Capture the cell that displays the provided text and extract its [x, y] central coordinate. 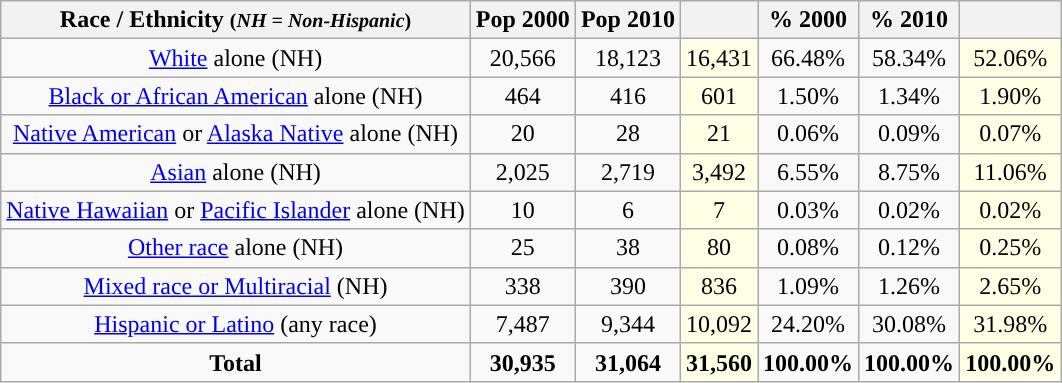
25 [522, 248]
Mixed race or Multiracial (NH) [236, 286]
21 [718, 134]
24.20% [808, 324]
30.08% [910, 324]
3,492 [718, 172]
1.26% [910, 286]
Pop 2000 [522, 20]
% 2010 [910, 20]
White alone (NH) [236, 58]
416 [628, 96]
% 2000 [808, 20]
66.48% [808, 58]
7 [718, 210]
0.09% [910, 134]
0.12% [910, 248]
20 [522, 134]
31.98% [1010, 324]
2,025 [522, 172]
390 [628, 286]
0.08% [808, 248]
0.25% [1010, 248]
10,092 [718, 324]
31,064 [628, 362]
58.34% [910, 58]
11.06% [1010, 172]
1.50% [808, 96]
Pop 2010 [628, 20]
Other race alone (NH) [236, 248]
Black or African American alone (NH) [236, 96]
2,719 [628, 172]
1.34% [910, 96]
6 [628, 210]
Native Hawaiian or Pacific Islander alone (NH) [236, 210]
31,560 [718, 362]
16,431 [718, 58]
0.07% [1010, 134]
1.90% [1010, 96]
38 [628, 248]
Asian alone (NH) [236, 172]
Native American or Alaska Native alone (NH) [236, 134]
10 [522, 210]
30,935 [522, 362]
80 [718, 248]
338 [522, 286]
8.75% [910, 172]
464 [522, 96]
20,566 [522, 58]
2.65% [1010, 286]
52.06% [1010, 58]
836 [718, 286]
Race / Ethnicity (NH = Non-Hispanic) [236, 20]
Total [236, 362]
7,487 [522, 324]
18,123 [628, 58]
Hispanic or Latino (any race) [236, 324]
1.09% [808, 286]
28 [628, 134]
6.55% [808, 172]
9,344 [628, 324]
0.06% [808, 134]
601 [718, 96]
0.03% [808, 210]
